Scan for the cell matching the given text and deliver its (X, Y) coordinate at center. 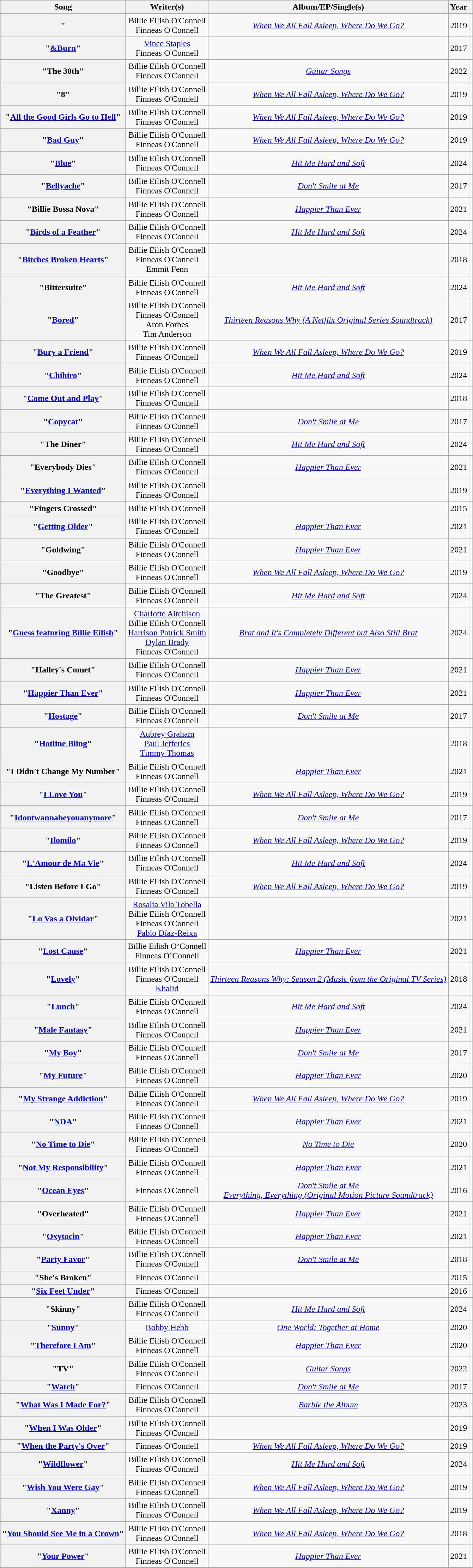
"Wildflower" (63, 1464)
Thirteen Reasons Why (A Netflix Original Series Soundtrack) (328, 320)
Album/EP/Single(s) (328, 7)
"All the Good Girls Go to Hell" (63, 117)
Barbie the Album (328, 1405)
Billie Eilish O'ConnellFinneas O'ConnellKhalid (167, 979)
"Not My Responsibility" (63, 1168)
Thirteen Reasons Why: Season 2 (Music from the Original TV Series) (328, 979)
Bobby Hebb (167, 1327)
"Birds of a Feather" (63, 232)
"Watch" (63, 1387)
"No Time to Die" (63, 1144)
"Bored" (63, 320)
"8" (63, 94)
"Getting Older" (63, 527)
"Wish You Were Gay" (63, 1488)
"Six Feet Under" (63, 1291)
Billie Eilish O’ConnellFinneas O’Connell (167, 951)
"Lunch" (63, 1007)
"Your Power" (63, 1556)
"The Greatest" (63, 595)
Brat and It's Completely Different but Also Still Brat (328, 633)
"Lost Cause" (63, 951)
"When the Party's Over" (63, 1446)
"Blue" (63, 163)
" (63, 25)
"Listen Before I Go" (63, 886)
"Happier Than Ever" (63, 693)
"TV" (63, 1368)
"Bellyache" (63, 186)
"Everything I Wanted" (63, 490)
"Ocean Eyes" (63, 1190)
Vince StaplesFinneas O'Connell (167, 48)
"Bad Guy" (63, 140)
"I Didn't Change My Number" (63, 772)
"What Was I Made For?" (63, 1405)
"Guess featuring Billie Eilish" (63, 633)
"Male Fantasy" (63, 1029)
"The 30th" (63, 71)
2023 (459, 1405)
"My Future" (63, 1075)
"Come Out and Play" (63, 398)
"Bury a Friend" (63, 352)
"Chihiro" (63, 376)
No Time to Die (328, 1144)
"Everybody Dies" (63, 467)
"L'Amour de Ma Vie" (63, 863)
"Xanny" (63, 1510)
"Idontwannabeyouanymore" (63, 818)
"I Love You" (63, 794)
"Party Favor" (63, 1259)
"Goldwing" (63, 549)
"The Diner" (63, 444)
Rosalia Vila Tobella Billie Eilish O'Connell Finneas O'Connell Pablo Díaz-Reixa (167, 918)
"Hostage" (63, 716)
"Lo Vas a Olvidar" (63, 918)
Billie Eilish O'Connell (167, 508)
"Goodbye" (63, 573)
"Bittersuite" (63, 287)
"&Burn" (63, 48)
"Fingers Crossed" (63, 508)
"Halley's Comet" (63, 670)
Charlotte Aitchison Billie Eilish O'Connell Harrison Patrick Smith Dylan Brady Finneas O'Connell (167, 633)
"Sunny" (63, 1327)
"When I Was Older" (63, 1428)
"Skinny" (63, 1309)
Don't Smile at MeEverything, Everything (Original Motion Picture Soundtrack) (328, 1190)
Writer(s) (167, 7)
Aubrey GrahamPaul JefferiesTimmy Thomas (167, 744)
"Overheated" (63, 1214)
"My Boy" (63, 1053)
Year (459, 7)
"Lovely" (63, 979)
"Copycat" (63, 421)
One World: Together at Home (328, 1327)
"NDA" (63, 1122)
"My Strange Addiction" (63, 1099)
"She's Broken" (63, 1277)
Billie Eilish O'ConnellFinneas O'ConnellAron ForbesTim Anderson (167, 320)
"Therefore I Am" (63, 1346)
"Oxytocin" (63, 1236)
Billie Eilish O'ConnellFinneas O'ConnellEmmit Fenn (167, 259)
"Bitches Broken Hearts" (63, 259)
Song (63, 7)
"You Should See Me in a Crown" (63, 1533)
"Ilomilo" (63, 840)
"Hotline Bling" (63, 744)
"Billie Bossa Nova" (63, 209)
